Return [X, Y] of the center of cell containing provided text 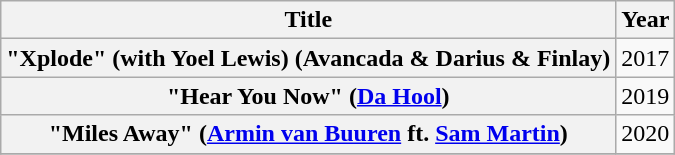
Year [646, 20]
"Hear You Now" (Da Hool) [308, 96]
2017 [646, 58]
"Xplode" (with Yoel Lewis) (Avancada & Darius & Finlay) [308, 58]
"Miles Away" (Armin van Buuren ft. Sam Martin) [308, 134]
2020 [646, 134]
2019 [646, 96]
Title [308, 20]
